Detect which cell encompasses the target text, then output its [x, y] center coordinate. 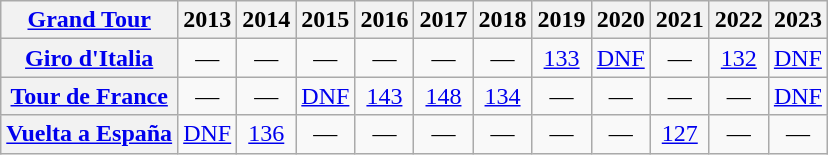
2016 [384, 20]
2021 [680, 20]
2017 [444, 20]
133 [562, 58]
2022 [738, 20]
Grand Tour [90, 20]
2020 [620, 20]
2023 [798, 20]
Giro d'Italia [90, 58]
2013 [208, 20]
132 [738, 58]
2018 [502, 20]
2019 [562, 20]
Vuelta a España [90, 134]
127 [680, 134]
148 [444, 96]
2015 [326, 20]
136 [266, 134]
Tour de France [90, 96]
2014 [266, 20]
134 [502, 96]
143 [384, 96]
